Return the (X, Y) coordinate for the center point of the cell that contains the specified text.  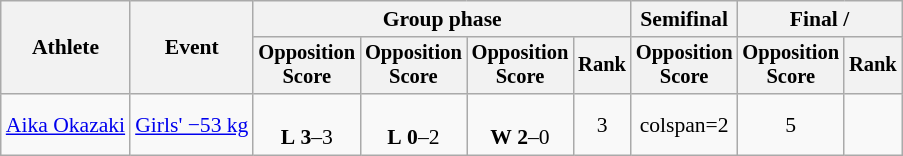
Final / (819, 19)
Athlete (66, 48)
colspan=2 (684, 124)
Girls' −53 kg (192, 124)
Event (192, 48)
5 (790, 124)
Aika Okazaki (66, 124)
Group phase (442, 19)
W 2–0 (520, 124)
3 (602, 124)
L 3–3 (306, 124)
Semifinal (684, 19)
L 0–2 (414, 124)
